Find where the given text appears and provide that cell's center as [x, y] coordinate. 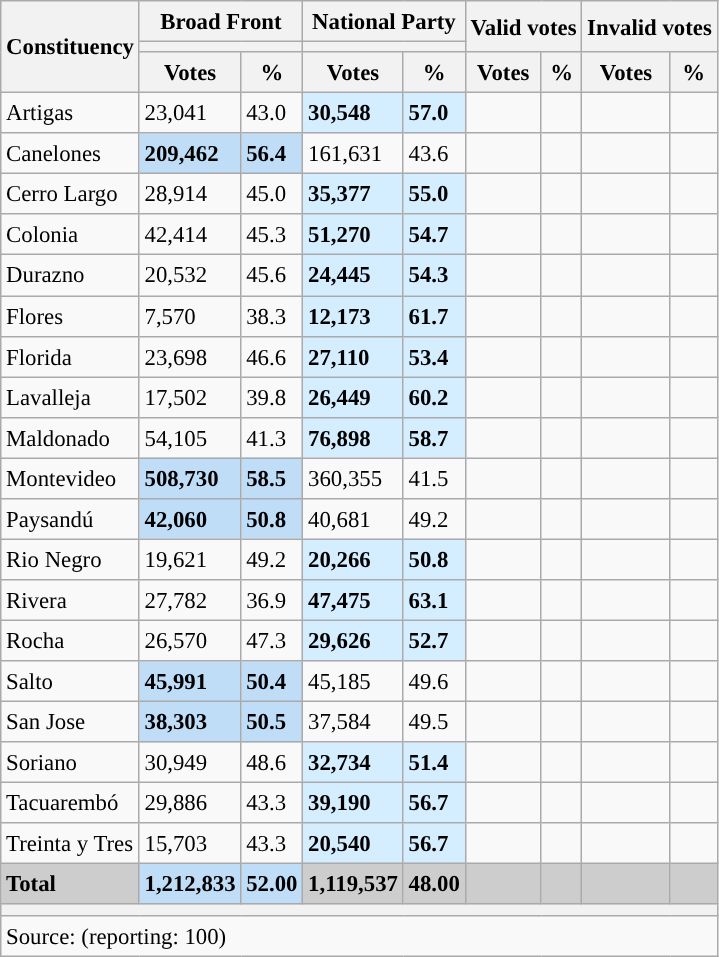
23,041 [190, 114]
San Jose [70, 722]
Valid votes [524, 26]
National Party [384, 22]
Flores [70, 316]
38.3 [272, 316]
Durazno [70, 276]
45,991 [190, 682]
30,949 [190, 762]
32,734 [353, 762]
17,502 [190, 398]
19,621 [190, 560]
1,119,537 [353, 884]
Invalid votes [650, 26]
49.6 [434, 682]
Artigas [70, 114]
Tacuarembó [70, 804]
60.2 [434, 398]
Total [70, 884]
54,105 [190, 438]
42,060 [190, 520]
39.8 [272, 398]
37,584 [353, 722]
27,782 [190, 600]
Paysandú [70, 520]
54.3 [434, 276]
28,914 [190, 194]
29,626 [353, 640]
39,190 [353, 804]
20,532 [190, 276]
23,698 [190, 356]
52.7 [434, 640]
45.6 [272, 276]
52.00 [272, 884]
Rocha [70, 640]
49.5 [434, 722]
51,270 [353, 234]
42,414 [190, 234]
Maldonado [70, 438]
26,449 [353, 398]
41.3 [272, 438]
24,445 [353, 276]
30,548 [353, 114]
58.5 [272, 478]
Constituency [70, 47]
Treinta y Tres [70, 844]
48.00 [434, 884]
Rivera [70, 600]
Source: (reporting: 100) [359, 936]
43.0 [272, 114]
26,570 [190, 640]
47.3 [272, 640]
56.4 [272, 154]
Salto [70, 682]
50.4 [272, 682]
27,110 [353, 356]
76,898 [353, 438]
12,173 [353, 316]
508,730 [190, 478]
Cerro Largo [70, 194]
20,266 [353, 560]
20,540 [353, 844]
Canelones [70, 154]
55.0 [434, 194]
53.4 [434, 356]
40,681 [353, 520]
46.6 [272, 356]
7,570 [190, 316]
209,462 [190, 154]
Colonia [70, 234]
48.6 [272, 762]
50.5 [272, 722]
Florida [70, 356]
35,377 [353, 194]
1,212,833 [190, 884]
Lavalleja [70, 398]
29,886 [190, 804]
54.7 [434, 234]
Broad Front [221, 22]
45.3 [272, 234]
15,703 [190, 844]
38,303 [190, 722]
Rio Negro [70, 560]
161,631 [353, 154]
58.7 [434, 438]
Soriano [70, 762]
61.7 [434, 316]
63.1 [434, 600]
Montevideo [70, 478]
45,185 [353, 682]
41.5 [434, 478]
47,475 [353, 600]
36.9 [272, 600]
45.0 [272, 194]
57.0 [434, 114]
51.4 [434, 762]
360,355 [353, 478]
43.6 [434, 154]
